Detect which cell encompasses the target text, then output its (X, Y) center coordinate. 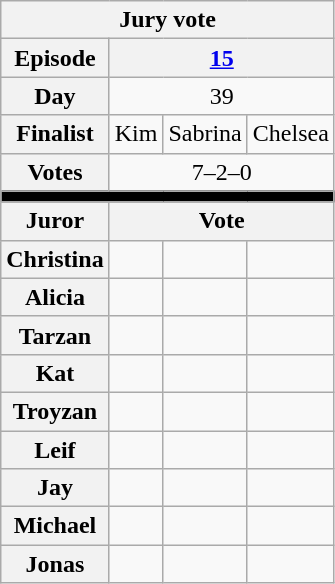
Kim (136, 134)
Jay (55, 488)
Michael (55, 526)
Troyzan (55, 411)
Vote (222, 221)
15 (222, 58)
Juror (55, 221)
Finalist (55, 134)
39 (222, 96)
7–2–0 (222, 172)
Alicia (55, 297)
Votes (55, 172)
Christina (55, 259)
Kat (55, 373)
Episode (55, 58)
Sabrina (205, 134)
Jonas (55, 564)
Leif (55, 449)
Jury vote (168, 20)
Day (55, 96)
Chelsea (290, 134)
Tarzan (55, 335)
